Search for the cell housing the specified text and yield its (x, y) center coordinate. 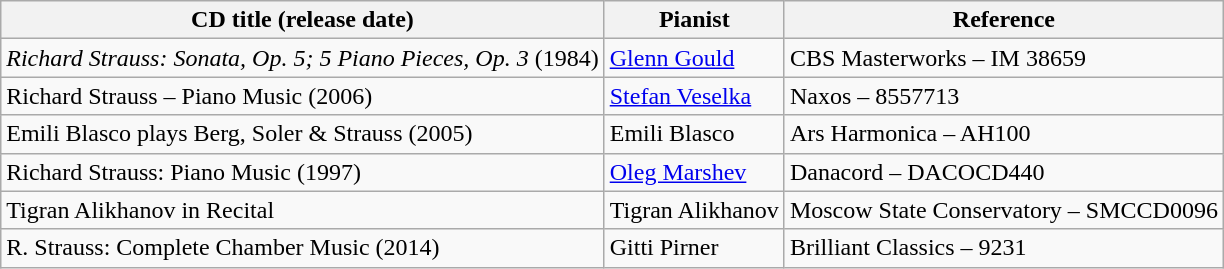
Emili Blasco (694, 134)
Ars Harmonica – AH100 (1004, 134)
Emili Blasco plays Berg, Soler & Strauss (2005) (302, 134)
CBS Masterworks – IM 38659 (1004, 58)
Naxos – 8557713 (1004, 96)
R. Strauss: Complete Chamber Music (2014) (302, 248)
Reference (1004, 20)
Richard Strauss: Piano Music (1997) (302, 172)
Pianist (694, 20)
Oleg Marshev (694, 172)
Tigran Alikhanov in Recital (302, 210)
Stefan Veselka (694, 96)
Richard Strauss: Sonata, Op. 5; 5 Piano Pieces, Op. 3 (1984) (302, 58)
Tigran Alikhanov (694, 210)
Gitti Pirner (694, 248)
Danacord – DACOCD440 (1004, 172)
Glenn Gould (694, 58)
Moscow State Conservatory – SMCCD0096 (1004, 210)
Richard Strauss – Piano Music (2006) (302, 96)
Brilliant Classics – 9231 (1004, 248)
CD title (release date) (302, 20)
